Scan for the cell matching the given text and deliver its (x, y) coordinate at center. 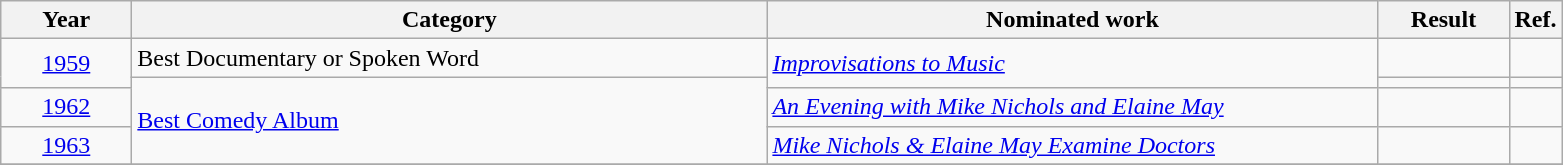
Best Comedy Album (450, 120)
Ref. (1536, 20)
1962 (66, 107)
1959 (66, 64)
Best Documentary or Spoken Word (450, 58)
An Evening with Mike Nichols and Elaine May (1072, 107)
1963 (66, 145)
Category (450, 20)
Improvisations to Music (1072, 64)
Nominated work (1072, 20)
Year (66, 20)
Result (1444, 20)
Mike Nichols & Elaine May Examine Doctors (1072, 145)
